From the cell containing the given text, extract its center point as [X, Y] coordinate. 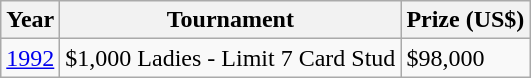
Tournament [230, 20]
Year [30, 20]
$1,000 Ladies - Limit 7 Card Stud [230, 58]
Prize (US$) [466, 20]
$98,000 [466, 58]
1992 [30, 58]
